Search for the cell housing the specified text and yield its (X, Y) center coordinate. 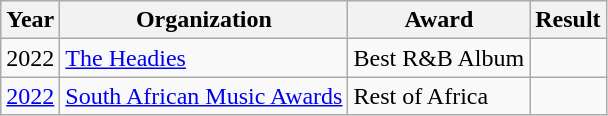
Award (439, 20)
Result (568, 20)
The Headies (204, 58)
Organization (204, 20)
Best R&B Album (439, 58)
South African Music Awards (204, 96)
Rest of Africa (439, 96)
Year (30, 20)
